Scan for the cell matching the given text and deliver its [x, y] coordinate at center. 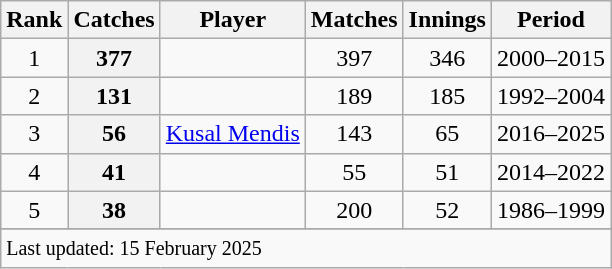
2 [34, 96]
41 [114, 172]
1 [34, 58]
Innings [447, 20]
1992–2004 [550, 96]
185 [447, 96]
Kusal Mendis [232, 134]
189 [354, 96]
Period [550, 20]
2016–2025 [550, 134]
56 [114, 134]
Last updated: 15 February 2025 [306, 248]
Player [232, 20]
346 [447, 58]
Catches [114, 20]
51 [447, 172]
4 [34, 172]
131 [114, 96]
200 [354, 210]
3 [34, 134]
397 [354, 58]
5 [34, 210]
2014–2022 [550, 172]
65 [447, 134]
377 [114, 58]
55 [354, 172]
38 [114, 210]
143 [354, 134]
2000–2015 [550, 58]
Rank [34, 20]
Matches [354, 20]
52 [447, 210]
1986–1999 [550, 210]
